Scan for the cell matching the given text and deliver its (x, y) coordinate at center. 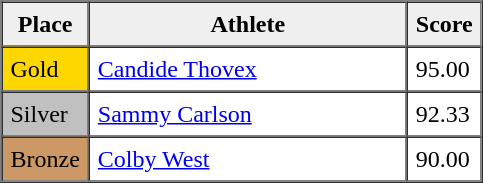
92.33 (444, 114)
Candide Thovex (248, 68)
Place (46, 24)
Silver (46, 114)
Sammy Carlson (248, 114)
Score (444, 24)
Athlete (248, 24)
Bronze (46, 158)
Colby West (248, 158)
95.00 (444, 68)
Gold (46, 68)
90.00 (444, 158)
